Capture the cell that displays the provided text and extract its (X, Y) central coordinate. 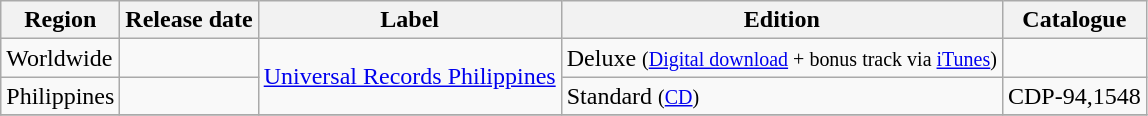
Deluxe (Digital download + bonus track via iTunes) (782, 58)
Edition (782, 20)
CDP-94,1548 (1074, 96)
Philippines (60, 96)
Label (410, 20)
Universal Records Philippines (410, 77)
Region (60, 20)
Worldwide (60, 58)
Catalogue (1074, 20)
Standard (CD) (782, 96)
Release date (189, 20)
